Determine the (x, y) coordinate at the center of the cell enclosing the given text.  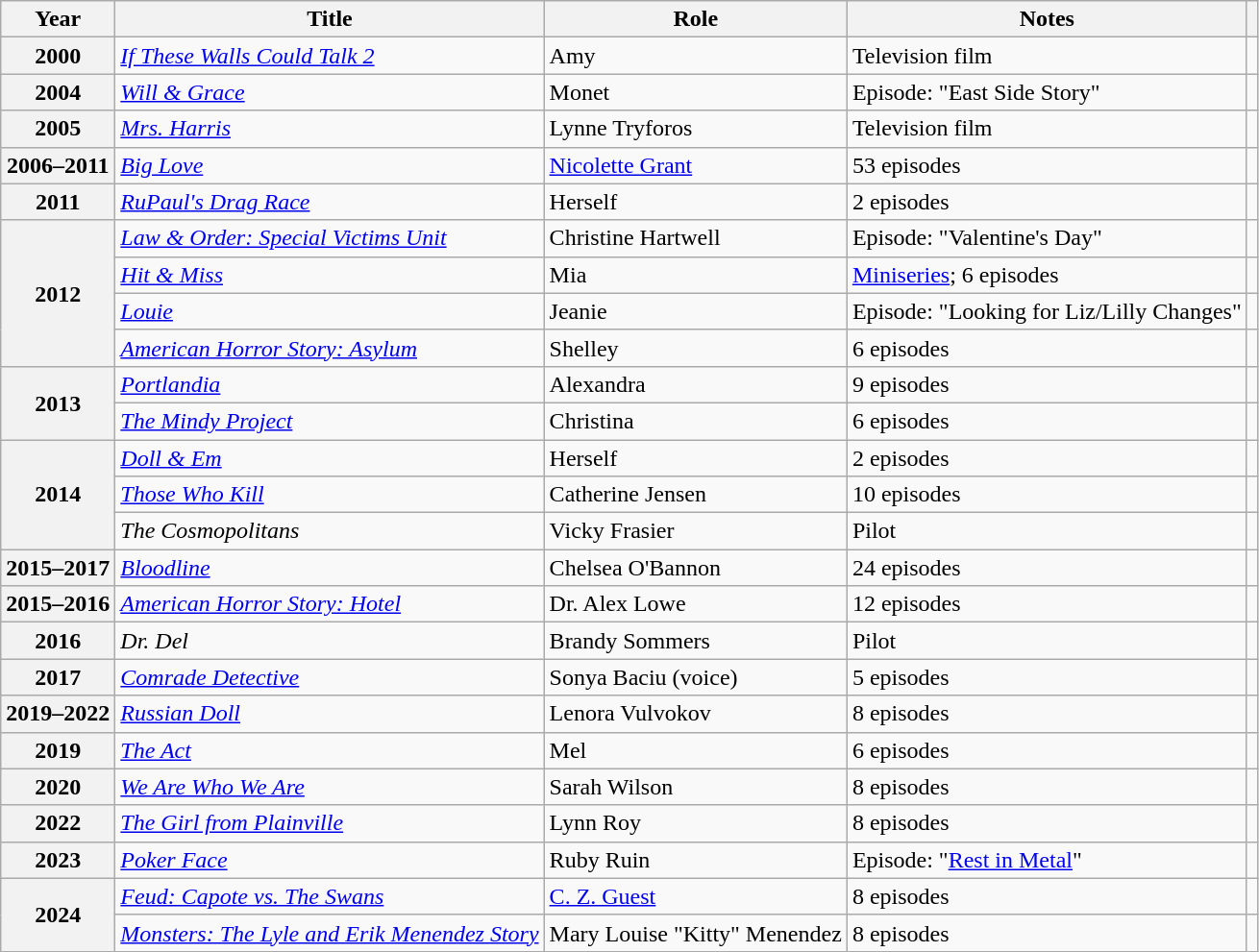
Feud: Capote vs. The Swans (330, 896)
Episode: "Valentine's Day" (1047, 238)
Dr. Alex Lowe (696, 604)
2019–2022 (58, 714)
We Are Who We Are (330, 787)
Lynne Tryforos (696, 129)
2016 (58, 641)
Dr. Del (330, 641)
Year (58, 19)
If These Walls Could Talk 2 (330, 56)
Christine Hartwell (696, 238)
Louie (330, 311)
Jeanie (696, 311)
Comrade Detective (330, 677)
Monsters: The Lyle and Erik Menendez Story (330, 933)
Amy (696, 56)
The Act (330, 750)
Episode: "Rest in Metal" (1047, 860)
2000 (58, 56)
Mary Louise "Kitty" Menendez (696, 933)
Mrs. Harris (330, 129)
C. Z. Guest (696, 896)
Hit & Miss (330, 275)
Mia (696, 275)
Role (696, 19)
2022 (58, 823)
Sarah Wilson (696, 787)
Lynn Roy (696, 823)
Title (330, 19)
Episode: "Looking for Liz/Lilly Changes" (1047, 311)
Christina (696, 421)
2005 (58, 129)
Brandy Sommers (696, 641)
10 episodes (1047, 495)
Mel (696, 750)
2015–2016 (58, 604)
Sonya Baciu (voice) (696, 677)
Monet (696, 92)
Ruby Ruin (696, 860)
12 episodes (1047, 604)
5 episodes (1047, 677)
24 episodes (1047, 568)
Vicky Frasier (696, 531)
Catherine Jensen (696, 495)
2012 (58, 293)
Miniseries; 6 episodes (1047, 275)
American Horror Story: Asylum (330, 348)
Law & Order: Special Victims Unit (330, 238)
Lenora Vulvokov (696, 714)
Russian Doll (330, 714)
Portlandia (330, 384)
The Cosmopolitans (330, 531)
2019 (58, 750)
Big Love (330, 165)
The Girl from Plainville (330, 823)
Nicolette Grant (696, 165)
53 episodes (1047, 165)
2023 (58, 860)
Notes (1047, 19)
The Mindy Project (330, 421)
Doll & Em (330, 458)
9 episodes (1047, 384)
American Horror Story: Hotel (330, 604)
Alexandra (696, 384)
2024 (58, 915)
2013 (58, 403)
2014 (58, 495)
Those Who Kill (330, 495)
2006–2011 (58, 165)
Bloodline (330, 568)
Will & Grace (330, 92)
2011 (58, 202)
Shelley (696, 348)
2020 (58, 787)
2015–2017 (58, 568)
RuPaul's Drag Race (330, 202)
2017 (58, 677)
Poker Face (330, 860)
Episode: "East Side Story" (1047, 92)
2004 (58, 92)
Chelsea O'Bannon (696, 568)
